Return the (X, Y) coordinate for the center point of the cell that contains the specified text.  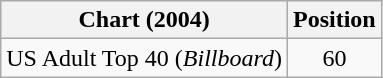
60 (335, 58)
US Adult Top 40 (Billboard) (144, 58)
Chart (2004) (144, 20)
Position (335, 20)
